Scan for the cell matching the given text and deliver its [x, y] coordinate at center. 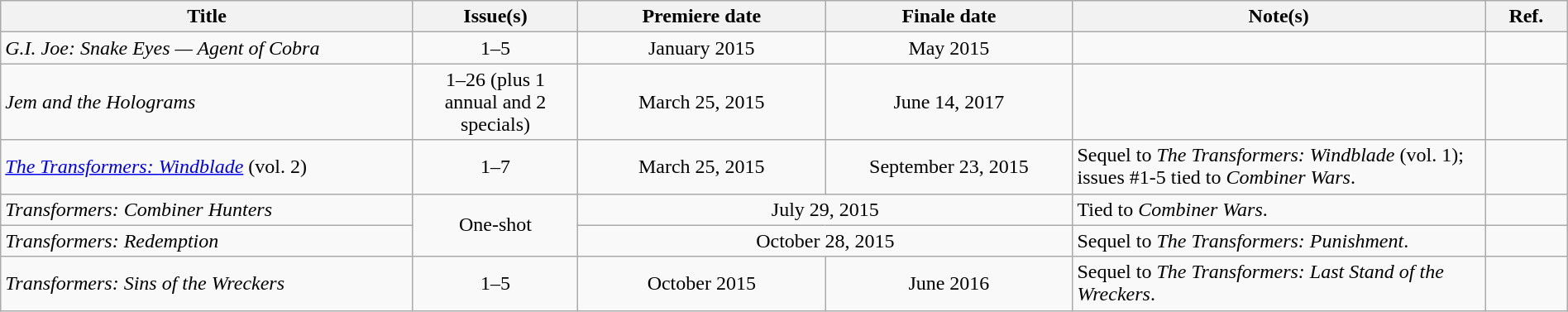
Transformers: Sins of the Wreckers [207, 283]
Ref. [1527, 17]
Issue(s) [495, 17]
May 2015 [949, 48]
Sequel to The Transformers: Windblade (vol. 1); issues #1-5 tied to Combiner Wars. [1279, 167]
Transformers: Redemption [207, 241]
Finale date [949, 17]
Title [207, 17]
January 2015 [701, 48]
Transformers: Combiner Hunters [207, 209]
Tied to Combiner Wars. [1279, 209]
June 2016 [949, 283]
June 14, 2017 [949, 102]
October 2015 [701, 283]
September 23, 2015 [949, 167]
Premiere date [701, 17]
One-shot [495, 225]
July 29, 2015 [825, 209]
G.I. Joe: Snake Eyes — Agent of Cobra [207, 48]
Note(s) [1279, 17]
The Transformers: Windblade (vol. 2) [207, 167]
1–26 (plus 1 annual and 2 specials) [495, 102]
Sequel to The Transformers: Punishment. [1279, 241]
Jem and the Holograms [207, 102]
October 28, 2015 [825, 241]
Sequel to The Transformers: Last Stand of the Wreckers. [1279, 283]
1–7 [495, 167]
